Extract the [X, Y] coordinate from the center of the cell holding the provided text.  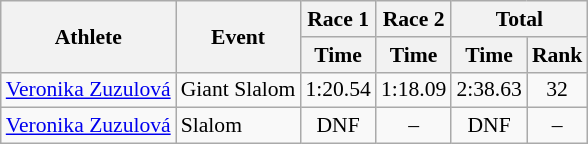
Race 1 [338, 19]
32 [558, 90]
Athlete [88, 36]
1:18.09 [414, 90]
1:20.54 [338, 90]
Event [238, 36]
2:38.63 [488, 90]
Race 2 [414, 19]
Total [519, 19]
Giant Slalom [238, 90]
Rank [558, 55]
Slalom [238, 126]
